From the cell containing the given text, extract its center point as [x, y] coordinate. 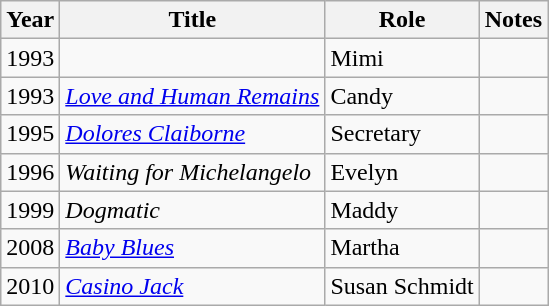
2008 [30, 248]
Maddy [402, 210]
Baby Blues [192, 248]
Love and Human Remains [192, 96]
1996 [30, 172]
Mimi [402, 58]
Candy [402, 96]
1999 [30, 210]
Title [192, 20]
Casino Jack [192, 286]
1995 [30, 134]
Dogmatic [192, 210]
Evelyn [402, 172]
Role [402, 20]
Secretary [402, 134]
Dolores Claiborne [192, 134]
2010 [30, 286]
Notes [513, 20]
Waiting for Michelangelo [192, 172]
Susan Schmidt [402, 286]
Year [30, 20]
Martha [402, 248]
